Determine the (x, y) coordinate at the center of the cell enclosing the given text.  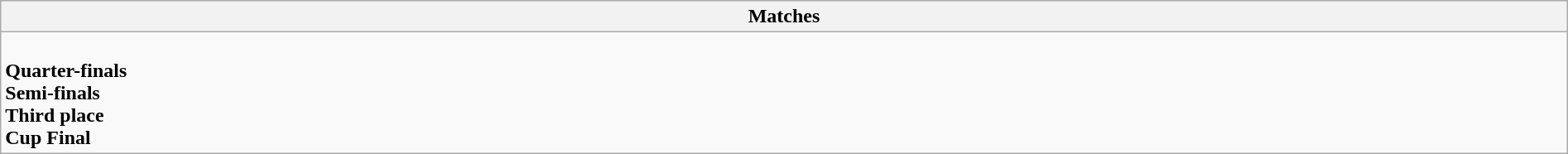
Quarter-finals Semi-finals Third place Cup Final (784, 93)
Matches (784, 17)
